Return the (x, y) coordinate for the center point of the cell that contains the specified text.  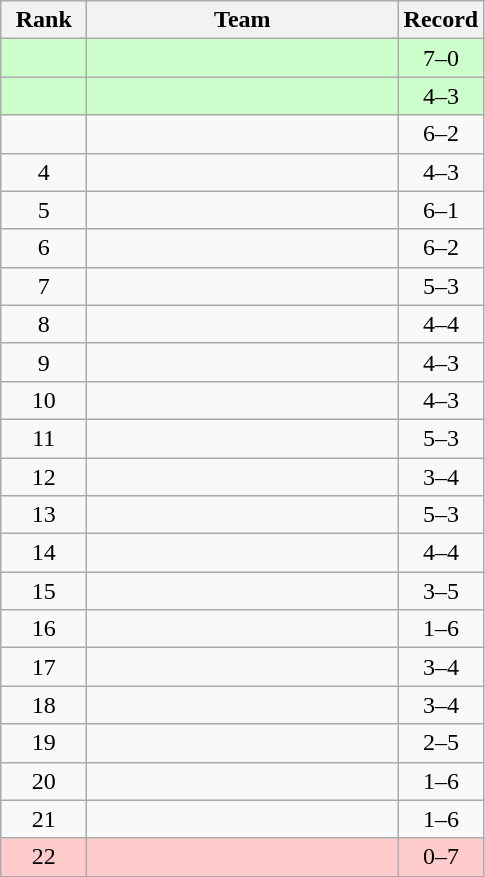
7–0 (441, 58)
16 (44, 629)
21 (44, 819)
13 (44, 515)
12 (44, 477)
2–5 (441, 743)
5 (44, 210)
22 (44, 857)
17 (44, 667)
20 (44, 781)
14 (44, 553)
Rank (44, 20)
0–7 (441, 857)
18 (44, 705)
6–1 (441, 210)
Record (441, 20)
3–5 (441, 591)
11 (44, 438)
4 (44, 172)
Team (242, 20)
6 (44, 248)
7 (44, 286)
10 (44, 400)
15 (44, 591)
8 (44, 324)
19 (44, 743)
9 (44, 362)
